Determine the [x, y] coordinate at the center of the cell enclosing the given text.  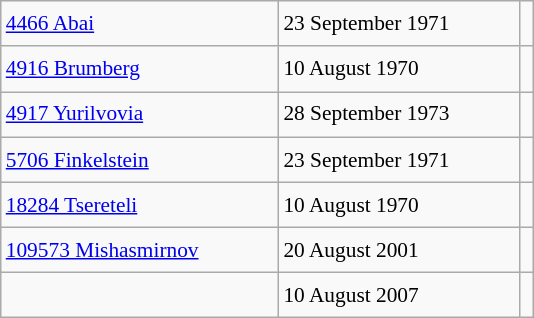
4917 Yurilvovia [140, 114]
5706 Finkelstein [140, 160]
109573 Mishasmirnov [140, 250]
18284 Tsereteli [140, 204]
28 September 1973 [398, 114]
20 August 2001 [398, 250]
4916 Brumberg [140, 68]
10 August 2007 [398, 296]
4466 Abai [140, 24]
